For the text-containing cell, return its midpoint in [X, Y] coordinate format. 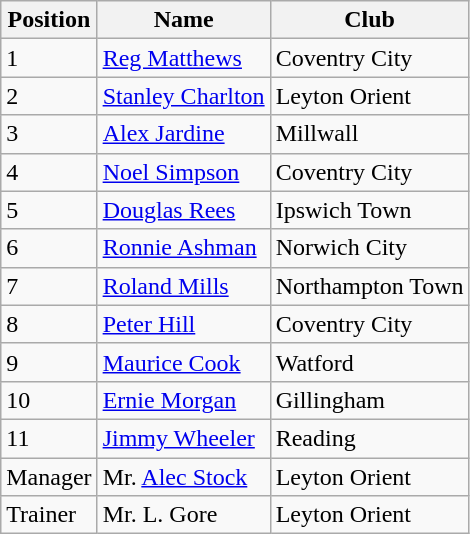
Mr. L. Gore [184, 515]
Name [184, 20]
Trainer [49, 515]
10 [49, 400]
Manager [49, 477]
Roland Mills [184, 286]
Millwall [370, 134]
Stanley Charlton [184, 96]
Reading [370, 438]
Jimmy Wheeler [184, 438]
Watford [370, 362]
8 [49, 324]
5 [49, 210]
Alex Jardine [184, 134]
3 [49, 134]
2 [49, 96]
11 [49, 438]
7 [49, 286]
Mr. Alec Stock [184, 477]
Norwich City [370, 248]
Peter Hill [184, 324]
Ronnie Ashman [184, 248]
Position [49, 20]
6 [49, 248]
1 [49, 58]
Noel Simpson [184, 172]
Club [370, 20]
9 [49, 362]
Maurice Cook [184, 362]
4 [49, 172]
Douglas Rees [184, 210]
Reg Matthews [184, 58]
Gillingham [370, 400]
Northampton Town [370, 286]
Ernie Morgan [184, 400]
Ipswich Town [370, 210]
